Pinpoint the cell where the given text exists, returning its [X, Y] midpoint coordinate. 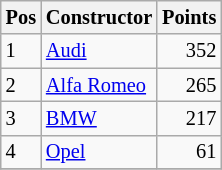
Audi [99, 51]
265 [189, 85]
4 [21, 152]
352 [189, 51]
BMW [99, 118]
Alfa Romeo [99, 85]
Points [189, 17]
3 [21, 118]
Constructor [99, 17]
217 [189, 118]
61 [189, 152]
1 [21, 51]
Opel [99, 152]
2 [21, 85]
Pos [21, 17]
